For the text-containing cell, return its midpoint in [X, Y] coordinate format. 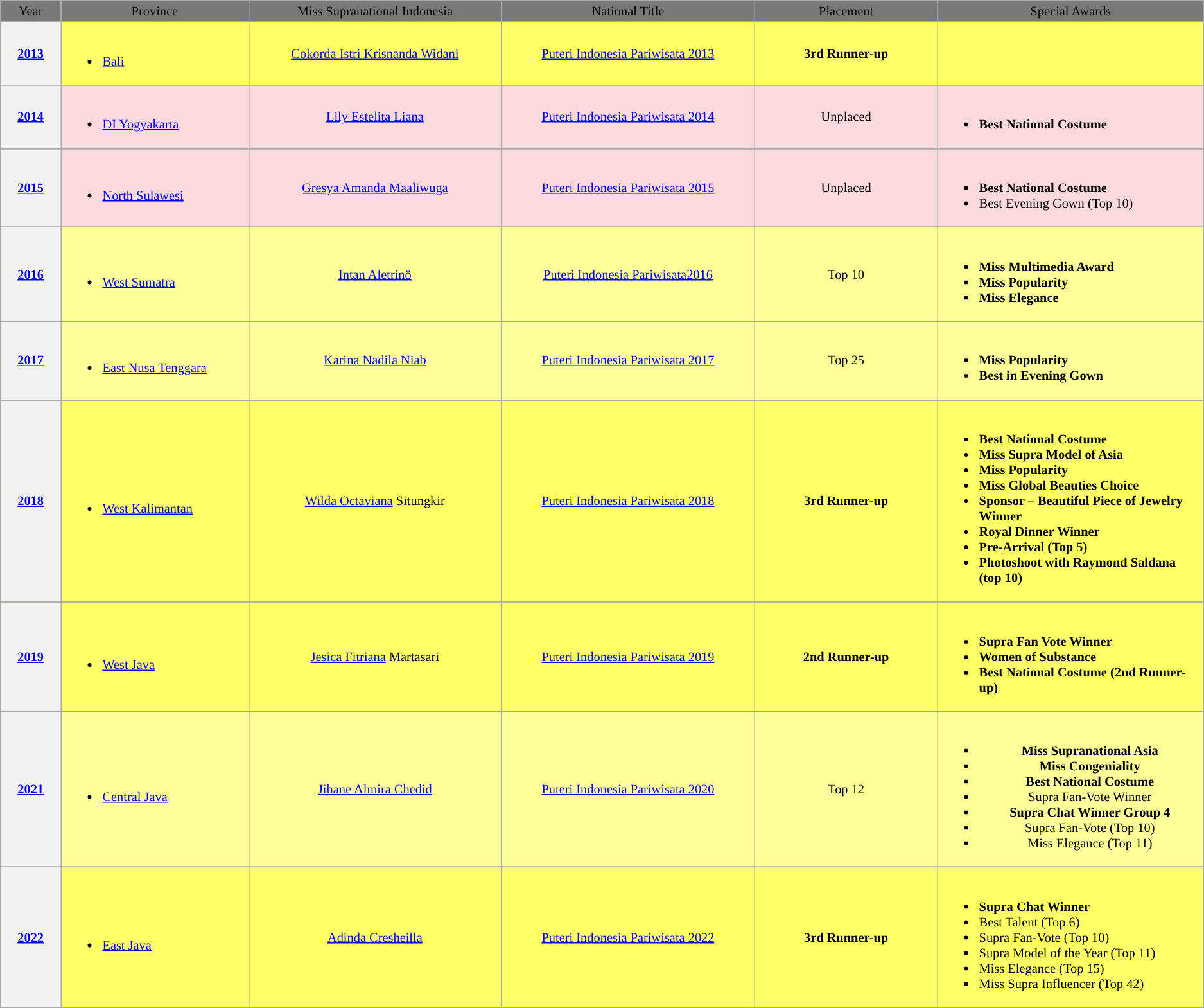
West Sumatra [155, 274]
2nd Runner-up [846, 657]
2017 [31, 360]
Puteri Indonesia Pariwisata 2022 [628, 937]
2021 [31, 789]
North Sulawesi [155, 188]
Special Awards [1071, 11]
Karina Nadila Niab [375, 360]
Puteri Indonesia Pariwisata 2020 [628, 789]
Gresya Amanda Maaliwuga [375, 188]
Wilda Octaviana Situngkir [375, 500]
2013 [31, 53]
Puteri Indonesia Pariwisata2016 [628, 274]
Puteri Indonesia Pariwisata 2013 [628, 53]
West Java [155, 657]
Top 12 [846, 789]
Puteri Indonesia Pariwisata 2015 [628, 188]
Placement [846, 11]
2019 [31, 657]
Lily Estelita Liana [375, 116]
Province [155, 11]
National Title [628, 11]
2018 [31, 500]
Best National Costume [1071, 116]
Top 10 [846, 274]
2016 [31, 274]
Central Java [155, 789]
Supra Chat WinnerBest Talent (Top 6)Supra Fan-Vote (Top 10)Supra Model of the Year (Top 11)Miss Elegance (Top 15)Miss Supra Influencer (Top 42) [1071, 937]
2014 [31, 116]
East Nusa Tenggara [155, 360]
Year [31, 11]
East Java [155, 937]
West Kalimantan [155, 500]
Miss Supranational Indonesia [375, 11]
Miss PopularityBest in Evening Gown [1071, 360]
Bali [155, 53]
Intan Aletrinö [375, 274]
Puteri Indonesia Pariwisata 2017 [628, 360]
Puteri Indonesia Pariwisata 2019 [628, 657]
Jesica Fitriana Martasari [375, 657]
Top 25 [846, 360]
Supra Fan Vote WinnerWomen of SubstanceBest National Costume (2nd Runner-up) [1071, 657]
2022 [31, 937]
Jihane Almira Chedid [375, 789]
Puteri Indonesia Pariwisata 2014 [628, 116]
DI Yogyakarta [155, 116]
Miss Multimedia AwardMiss PopularityMiss Elegance [1071, 274]
Cokorda Istri Krisnanda Widani [375, 53]
Adinda Cresheilla [375, 937]
Best National CostumeBest Evening Gown (Top 10) [1071, 188]
2015 [31, 188]
Puteri Indonesia Pariwisata 2018 [628, 500]
